Output the [x, y] coordinate of the center of the cell containing the given text.  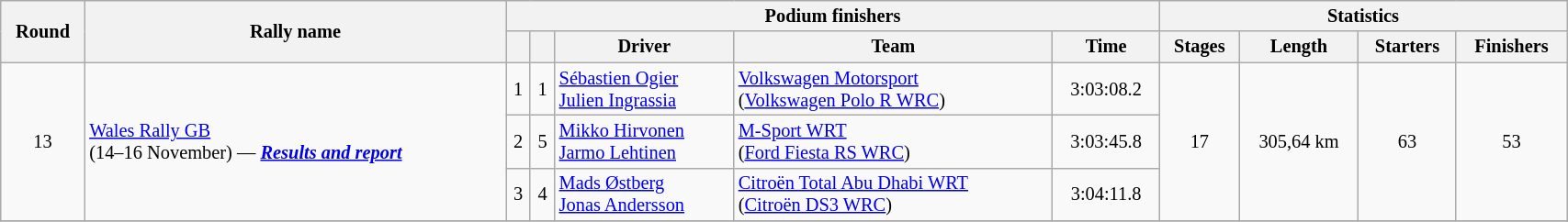
3:03:45.8 [1106, 141]
Citroën Total Abu Dhabi WRT (Citroën DS3 WRC) [893, 194]
Podium finishers [833, 16]
Driver [645, 47]
Rally name [295, 31]
63 [1407, 141]
5 [542, 141]
Starters [1407, 47]
305,64 km [1299, 141]
Team [893, 47]
Finishers [1511, 47]
3:03:08.2 [1106, 89]
3:04:11.8 [1106, 194]
Sébastien Ogier Julien Ingrassia [645, 89]
13 [43, 141]
Stages [1200, 47]
2 [518, 141]
Round [43, 31]
4 [542, 194]
Statistics [1363, 16]
Volkswagen Motorsport (Volkswagen Polo R WRC) [893, 89]
17 [1200, 141]
Mikko Hirvonen Jarmo Lehtinen [645, 141]
Time [1106, 47]
Mads Østberg Jonas Andersson [645, 194]
Length [1299, 47]
3 [518, 194]
M-Sport WRT (Ford Fiesta RS WRC) [893, 141]
Wales Rally GB(14–16 November) — Results and report [295, 141]
53 [1511, 141]
